Return the (X, Y) coordinate for the center point of the cell that contains the specified text.  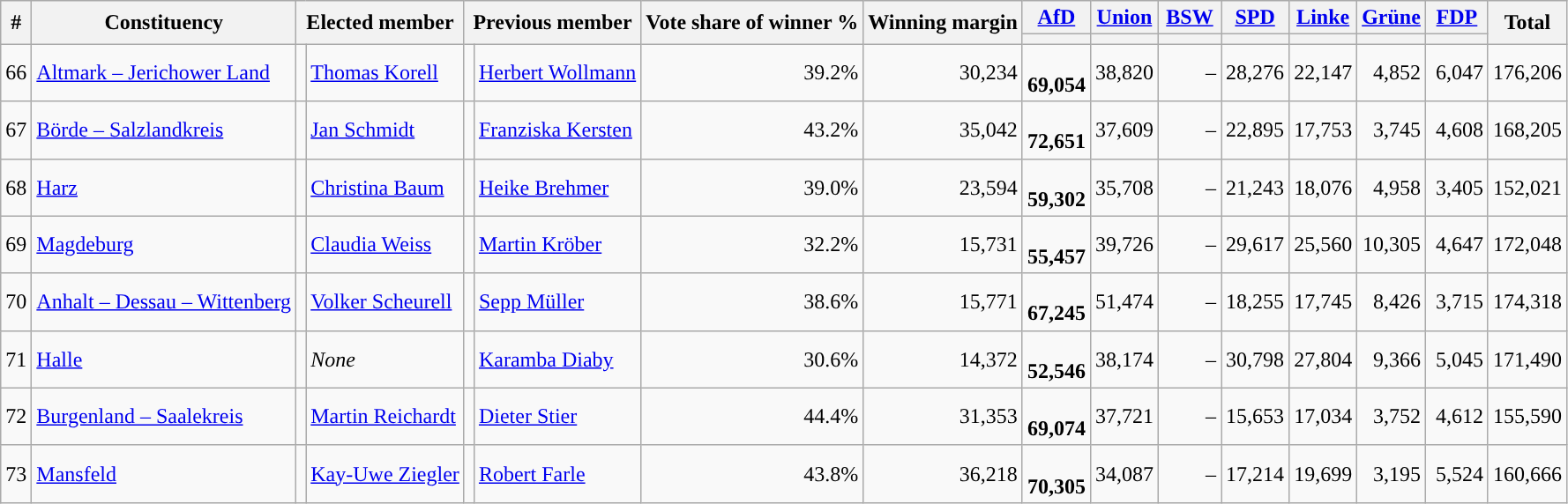
44.4% (752, 416)
22,147 (1323, 72)
Franziska Kersten (557, 130)
Heike Brehmer (557, 187)
70,305 (1057, 474)
73 (16, 474)
29,617 (1256, 245)
21,243 (1256, 187)
Mansfeld (164, 474)
35,042 (944, 130)
Harz (164, 187)
37,721 (1124, 416)
# (16, 23)
Christina Baum (385, 187)
17,745 (1323, 301)
68 (16, 187)
30.6% (752, 359)
23,594 (944, 187)
AfD (1057, 18)
14,372 (944, 359)
30,798 (1256, 359)
72,651 (1057, 130)
38,174 (1124, 359)
67,245 (1057, 301)
9,366 (1392, 359)
Halle (164, 359)
171,490 (1527, 359)
17,753 (1323, 130)
69,074 (1057, 416)
19,699 (1323, 474)
5,045 (1457, 359)
Sepp Müller (557, 301)
Burgenland – Saalekreis (164, 416)
Herbert Wollmann (557, 72)
172,048 (1527, 245)
10,305 (1392, 245)
28,276 (1256, 72)
22,895 (1256, 130)
Altmark – Jerichower Land (164, 72)
Thomas Korell (385, 72)
Kay-Uwe Ziegler (385, 474)
30,234 (944, 72)
BSW (1189, 18)
Grüne (1392, 18)
39.0% (752, 187)
3,715 (1457, 301)
152,021 (1527, 187)
66 (16, 72)
3,405 (1457, 187)
5,524 (1457, 474)
27,804 (1323, 359)
70 (16, 301)
39,726 (1124, 245)
17,214 (1256, 474)
176,206 (1527, 72)
Dieter Stier (557, 416)
Constituency (164, 23)
4,852 (1392, 72)
Martin Reichardt (385, 416)
4,612 (1457, 416)
3,745 (1392, 130)
Martin Kröber (557, 245)
31,353 (944, 416)
Winning margin (944, 23)
Elected member (381, 23)
Börde – Salzlandkreis (164, 130)
67 (16, 130)
38.6% (752, 301)
18,076 (1323, 187)
18,255 (1256, 301)
SPD (1256, 18)
Claudia Weiss (385, 245)
52,546 (1057, 359)
34,087 (1124, 474)
43.8% (752, 474)
38,820 (1124, 72)
39.2% (752, 72)
17,034 (1323, 416)
35,708 (1124, 187)
15,653 (1256, 416)
3,752 (1392, 416)
Jan Schmidt (385, 130)
4,647 (1457, 245)
55,457 (1057, 245)
Robert Farle (557, 474)
Previous member (552, 23)
Magdeburg (164, 245)
Total (1527, 23)
25,560 (1323, 245)
Linke (1323, 18)
None (385, 359)
174,318 (1527, 301)
69 (16, 245)
4,958 (1392, 187)
59,302 (1057, 187)
15,771 (944, 301)
6,047 (1457, 72)
51,474 (1124, 301)
72 (16, 416)
69,054 (1057, 72)
160,666 (1527, 474)
Vote share of winner % (752, 23)
43.2% (752, 130)
168,205 (1527, 130)
71 (16, 359)
Union (1124, 18)
36,218 (944, 474)
3,195 (1392, 474)
Anhalt – Dessau – Wittenberg (164, 301)
32.2% (752, 245)
4,608 (1457, 130)
37,609 (1124, 130)
Karamba Diaby (557, 359)
Volker Scheurell (385, 301)
155,590 (1527, 416)
8,426 (1392, 301)
15,731 (944, 245)
FDP (1457, 18)
